From the cell containing the given text, extract its center point as [x, y] coordinate. 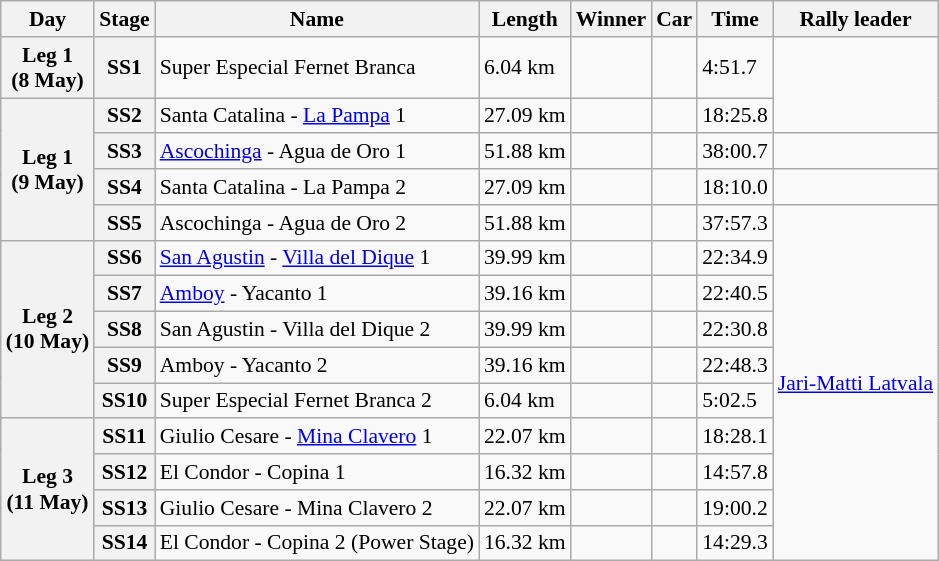
18:25.8 [734, 116]
4:51.7 [734, 68]
Leg 1(9 May) [48, 169]
5:02.5 [734, 401]
14:57.8 [734, 472]
Day [48, 19]
Rally leader [856, 19]
SS3 [124, 152]
SS13 [124, 508]
Super Especial Fernet Branca 2 [317, 401]
22:30.8 [734, 330]
El Condor - Copina 1 [317, 472]
Santa Catalina - La Pampa 2 [317, 187]
14:29.3 [734, 543]
SS5 [124, 223]
Amboy - Yacanto 2 [317, 365]
SS6 [124, 258]
SS14 [124, 543]
Santa Catalina - La Pampa 1 [317, 116]
Ascochinga - Agua de Oro 1 [317, 152]
19:00.2 [734, 508]
18:10.0 [734, 187]
El Condor - Copina 2 (Power Stage) [317, 543]
SS11 [124, 437]
Leg 2(10 May) [48, 329]
Giulio Cesare - Mina Clavero 1 [317, 437]
SS12 [124, 472]
Length [525, 19]
SS1 [124, 68]
22:34.9 [734, 258]
Car [674, 19]
Ascochinga - Agua de Oro 2 [317, 223]
Jari-Matti Latvala [856, 383]
SS4 [124, 187]
SS9 [124, 365]
22:48.3 [734, 365]
Leg 1(8 May) [48, 68]
38:00.7 [734, 152]
SS2 [124, 116]
San Agustin - Villa del Dique 2 [317, 330]
San Agustin - Villa del Dique 1 [317, 258]
Giulio Cesare - Mina Clavero 2 [317, 508]
Super Especial Fernet Branca [317, 68]
SS7 [124, 294]
Time [734, 19]
37:57.3 [734, 223]
Winner [612, 19]
Leg 3(11 May) [48, 490]
SS8 [124, 330]
Amboy - Yacanto 1 [317, 294]
18:28.1 [734, 437]
Stage [124, 19]
22:40.5 [734, 294]
Name [317, 19]
SS10 [124, 401]
